Scan for the cell matching the given text and deliver its [x, y] coordinate at center. 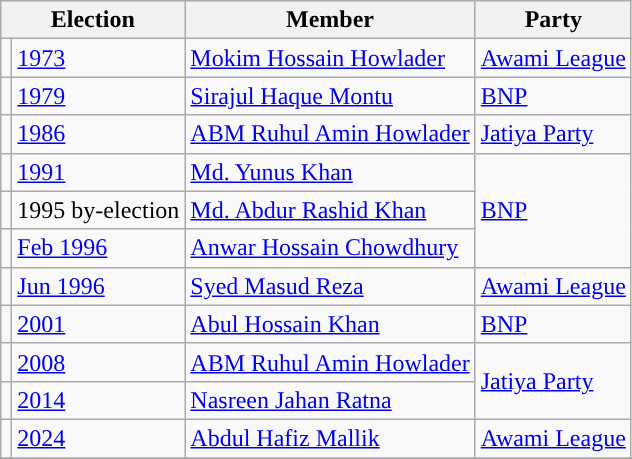
2024 [98, 438]
1973 [98, 58]
Anwar Hossain Chowdhury [330, 248]
Feb 1996 [98, 248]
Mokim Hossain Howlader [330, 58]
Abdul Hafiz Mallik [330, 438]
1995 by-election [98, 210]
1986 [98, 134]
Member [330, 20]
Md. Yunus Khan [330, 172]
2008 [98, 362]
Party [553, 20]
Abul Hossain Khan [330, 324]
Election [93, 20]
1991 [98, 172]
Sirajul Haque Montu [330, 96]
2001 [98, 324]
Md. Abdur Rashid Khan [330, 210]
1979 [98, 96]
Jun 1996 [98, 286]
2014 [98, 400]
Nasreen Jahan Ratna [330, 400]
Syed Masud Reza [330, 286]
